Scan for the cell matching the given text and deliver its [x, y] coordinate at center. 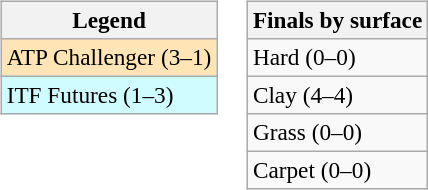
Clay (4–4) [337, 95]
Finals by surface [337, 20]
Hard (0–0) [337, 57]
Grass (0–0) [337, 133]
ITF Futures (1–3) [108, 95]
Legend [108, 20]
Carpet (0–0) [337, 171]
ATP Challenger (3–1) [108, 57]
